Return the (x, y) coordinate for the center point of the cell that contains the specified text.  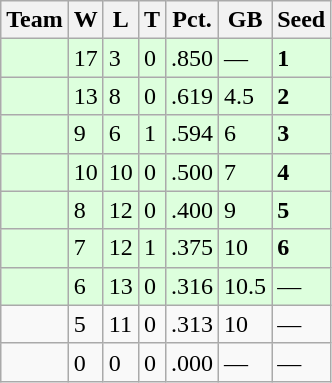
GB (246, 20)
Seed (302, 20)
.400 (192, 210)
17 (86, 58)
.594 (192, 134)
.850 (192, 58)
4.5 (246, 96)
Team (35, 20)
11 (120, 324)
.316 (192, 286)
.000 (192, 362)
W (86, 20)
4 (302, 172)
2 (302, 96)
.375 (192, 248)
.313 (192, 324)
Pct. (192, 20)
.619 (192, 96)
10.5 (246, 286)
L (120, 20)
.500 (192, 172)
T (152, 20)
